From the cell containing the given text, extract its center point as [X, Y] coordinate. 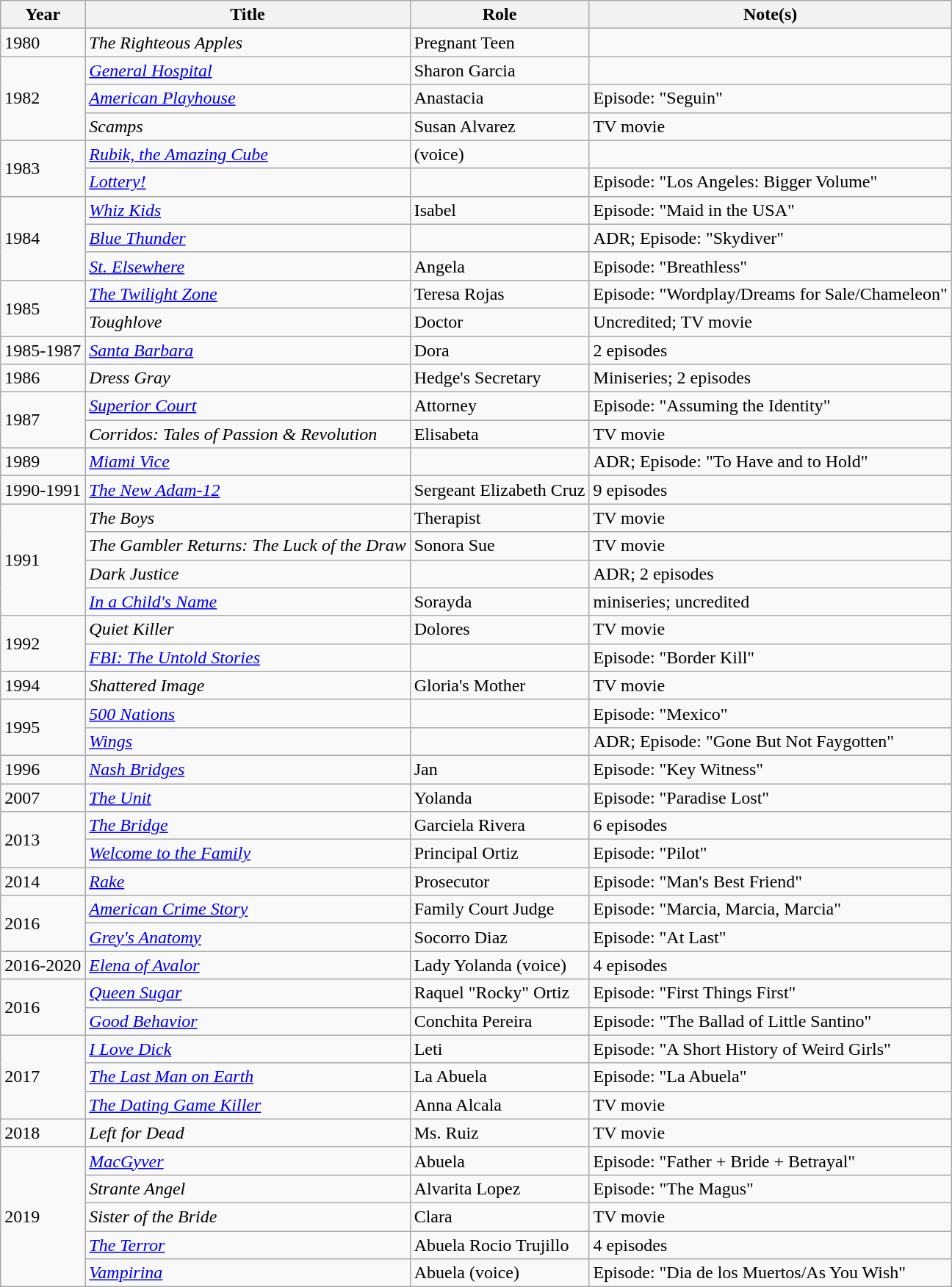
Good Behavior [248, 1021]
Angela [500, 266]
2 episodes [770, 350]
Quiet Killer [248, 630]
Episode: "Pilot" [770, 854]
Teresa Rojas [500, 294]
Anna Alcala [500, 1105]
Elisabeta [500, 434]
1995 [43, 727]
Grey's Anatomy [248, 937]
Left for Dead [248, 1133]
The Twilight Zone [248, 294]
Episode: "The Ballad of Little Santino" [770, 1021]
Lottery! [248, 182]
Episode: "Father + Bride + Betrayal" [770, 1161]
1985-1987 [43, 350]
The Righteous Apples [248, 43]
1992 [43, 643]
The New Adam-12 [248, 490]
MacGyver [248, 1161]
Hedge's Secretary [500, 378]
9 episodes [770, 490]
Vampirina [248, 1273]
1991 [43, 560]
Episode: "A Short History of Weird Girls" [770, 1049]
The Gambler Returns: The Luck of the Draw [248, 546]
Abuela [500, 1161]
Sister of the Bride [248, 1216]
Note(s) [770, 15]
500 Nations [248, 713]
Sergeant Elizabeth Cruz [500, 490]
Episode: "Mexico" [770, 713]
Principal Ortiz [500, 854]
Shattered Image [248, 685]
Episode: "Man's Best Friend" [770, 882]
Dora [500, 350]
1982 [43, 98]
Jan [500, 769]
General Hospital [248, 71]
Corridos: Tales of Passion & Revolution [248, 434]
Leti [500, 1049]
Episode: "Los Angeles: Bigger Volume" [770, 182]
1983 [43, 168]
1987 [43, 420]
The Last Man on Earth [248, 1077]
1989 [43, 462]
Dark Justice [248, 574]
ADR; Episode: "Skydiver" [770, 238]
Welcome to the Family [248, 854]
Title [248, 15]
The Terror [248, 1245]
In a Child's Name [248, 602]
Episode: "La Abuela" [770, 1077]
Pregnant Teen [500, 43]
Superior Court [248, 406]
2013 [43, 840]
Wings [248, 741]
Family Court Judge [500, 909]
Uncredited; TV movie [770, 322]
Nash Bridges [248, 769]
2007 [43, 797]
Episode: "Maid in the USA" [770, 210]
Toughlove [248, 322]
Episode: "Breathless" [770, 266]
Year [43, 15]
Garciela Rivera [500, 826]
ADR; Episode: "To Have and to Hold" [770, 462]
(voice) [500, 154]
Yolanda [500, 797]
Rubik, the Amazing Cube [248, 154]
Gloria's Mother [500, 685]
St. Elsewhere [248, 266]
Strante Angel [248, 1189]
Episode: "The Magus" [770, 1189]
Ms. Ruiz [500, 1133]
2017 [43, 1077]
Blue Thunder [248, 238]
Episode: "Paradise Lost" [770, 797]
Whiz Kids [248, 210]
The Dating Game Killer [248, 1105]
Episode: "Wordplay/Dreams for Sale/Chameleon" [770, 294]
Sonora Sue [500, 546]
Episode: "At Last" [770, 937]
2016-2020 [43, 965]
The Bridge [248, 826]
Anastacia [500, 98]
Conchita Pereira [500, 1021]
2018 [43, 1133]
ADR; 2 episodes [770, 574]
Clara [500, 1216]
Abuela (voice) [500, 1273]
The Boys [248, 518]
1994 [43, 685]
I Love Dick [248, 1049]
1980 [43, 43]
Episode: "Marcia, Marcia, Marcia" [770, 909]
Lady Yolanda (voice) [500, 965]
American Playhouse [248, 98]
Episode: "Dia de los Muertos/As You Wish" [770, 1273]
American Crime Story [248, 909]
1986 [43, 378]
Scamps [248, 126]
Miami Vice [248, 462]
Socorro Diaz [500, 937]
2019 [43, 1216]
ADR; Episode: "Gone But Not Faygotten" [770, 741]
FBI: The Untold Stories [248, 657]
Role [500, 15]
Dress Gray [248, 378]
1985 [43, 308]
1990-1991 [43, 490]
Susan Alvarez [500, 126]
1996 [43, 769]
Isabel [500, 210]
Abuela Rocio Trujillo [500, 1245]
Miniseries; 2 episodes [770, 378]
Therapist [500, 518]
Santa Barbara [248, 350]
2014 [43, 882]
Episode: "Key Witness" [770, 769]
Episode: "Border Kill" [770, 657]
Queen Sugar [248, 993]
Sharon Garcia [500, 71]
Doctor [500, 322]
Attorney [500, 406]
Alvarita Lopez [500, 1189]
Dolores [500, 630]
Episode: "Seguin" [770, 98]
6 episodes [770, 826]
La Abuela [500, 1077]
Sorayda [500, 602]
Elena of Avalor [248, 965]
Episode: "Assuming the Identity" [770, 406]
Raquel "Rocky" Ortiz [500, 993]
The Unit [248, 797]
miniseries; uncredited [770, 602]
Rake [248, 882]
Prosecutor [500, 882]
1984 [43, 238]
Episode: "First Things First" [770, 993]
